Provide the [x, y] coordinate of the cell's center where the given text is located.  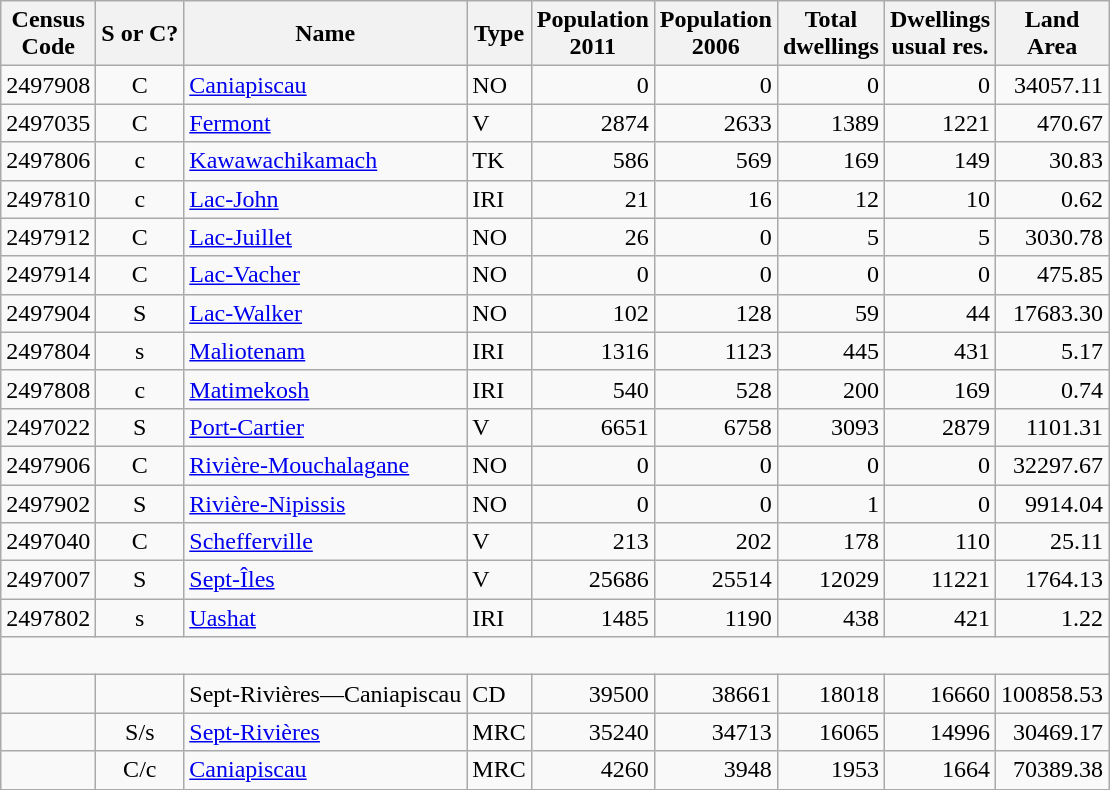
431 [940, 351]
Kawawachikamach [326, 161]
2497904 [48, 313]
2497040 [48, 542]
Name [326, 34]
Fermont [326, 123]
Lac-Walker [326, 313]
S or C? [140, 34]
2497802 [48, 618]
18018 [830, 694]
1316 [592, 351]
178 [830, 542]
Totaldwellings [830, 34]
Rivière-Mouchalagane [326, 465]
Port-Cartier [326, 427]
202 [716, 542]
6651 [592, 427]
475.85 [1052, 275]
S/s [140, 732]
1664 [940, 770]
1764.13 [1052, 580]
470.67 [1052, 123]
32297.67 [1052, 465]
25.11 [1052, 542]
Dwellingsusual res. [940, 34]
Uashat [326, 618]
Population2011 [592, 34]
39500 [592, 694]
2497804 [48, 351]
16 [716, 199]
421 [940, 618]
44 [940, 313]
2497806 [48, 161]
2879 [940, 427]
0.62 [1052, 199]
11221 [940, 580]
Lac-John [326, 199]
1953 [830, 770]
1221 [940, 123]
2497912 [48, 237]
200 [830, 389]
25686 [592, 580]
2633 [716, 123]
1123 [716, 351]
12029 [830, 580]
30469.17 [1052, 732]
2497810 [48, 199]
569 [716, 161]
Maliotenam [326, 351]
9914.04 [1052, 503]
3030.78 [1052, 237]
70389.38 [1052, 770]
59 [830, 313]
110 [940, 542]
34713 [716, 732]
5.17 [1052, 351]
528 [716, 389]
100858.53 [1052, 694]
Schefferville [326, 542]
Sept-Rivières [326, 732]
CD [499, 694]
2497035 [48, 123]
4260 [592, 770]
CensusCode [48, 34]
34057.11 [1052, 85]
C/c [140, 770]
586 [592, 161]
26 [592, 237]
Population2006 [716, 34]
540 [592, 389]
128 [716, 313]
LandArea [1052, 34]
TK [499, 161]
Lac-Juillet [326, 237]
14996 [940, 732]
438 [830, 618]
38661 [716, 694]
2497007 [48, 580]
16660 [940, 694]
2497906 [48, 465]
1 [830, 503]
17683.30 [1052, 313]
16065 [830, 732]
445 [830, 351]
1485 [592, 618]
2497022 [48, 427]
Sept-Îles [326, 580]
149 [940, 161]
3948 [716, 770]
1389 [830, 123]
1.22 [1052, 618]
Matimekosh [326, 389]
Type [499, 34]
3093 [830, 427]
12 [830, 199]
30.83 [1052, 161]
Lac-Vacher [326, 275]
1190 [716, 618]
213 [592, 542]
35240 [592, 732]
0.74 [1052, 389]
102 [592, 313]
2874 [592, 123]
1101.31 [1052, 427]
21 [592, 199]
2497914 [48, 275]
10 [940, 199]
Rivière-Nipissis [326, 503]
2497902 [48, 503]
2497808 [48, 389]
2497908 [48, 85]
Sept-Rivières—Caniapiscau [326, 694]
6758 [716, 427]
25514 [716, 580]
